Locate the cell with the specified text and output its (x, y) center coordinate. 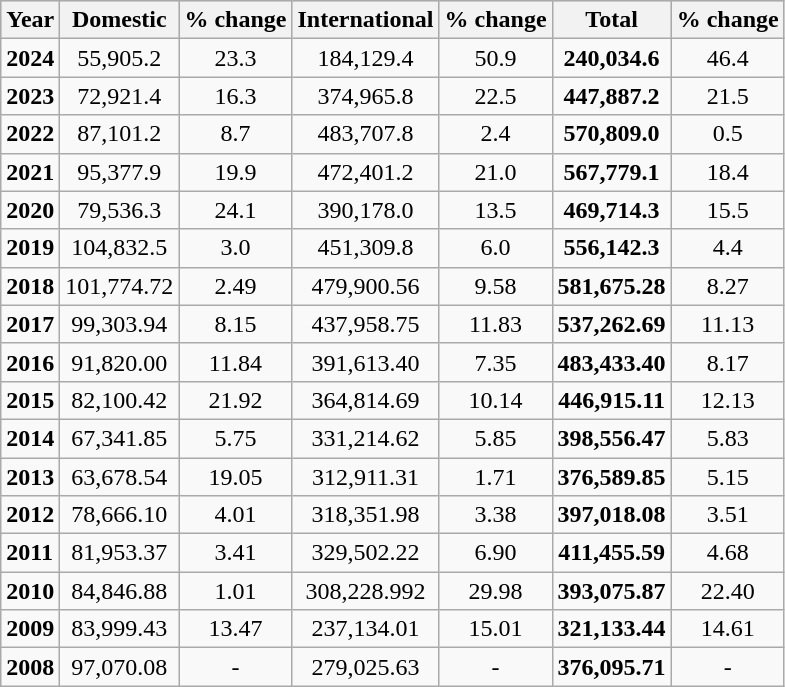
2019 (30, 248)
581,675.28 (612, 286)
15.5 (728, 210)
0.5 (728, 134)
3.51 (728, 515)
21.92 (236, 400)
2013 (30, 477)
321,133.44 (612, 629)
22.40 (728, 591)
8.17 (728, 362)
29.98 (496, 591)
2024 (30, 58)
570,809.0 (612, 134)
537,262.69 (612, 324)
483,707.8 (366, 134)
82,100.42 (120, 400)
10.14 (496, 400)
2018 (30, 286)
87,101.2 (120, 134)
12.13 (728, 400)
13.5 (496, 210)
447,887.2 (612, 96)
13.47 (236, 629)
14.61 (728, 629)
Total (612, 20)
84,846.88 (120, 591)
411,455.59 (612, 553)
2017 (30, 324)
446,915.11 (612, 400)
451,309.8 (366, 248)
2011 (30, 553)
6.0 (496, 248)
7.35 (496, 362)
2012 (30, 515)
2020 (30, 210)
101,774.72 (120, 286)
72,921.4 (120, 96)
23.3 (236, 58)
8.15 (236, 324)
2022 (30, 134)
19.9 (236, 172)
83,999.43 (120, 629)
397,018.08 (612, 515)
2015 (30, 400)
55,905.2 (120, 58)
4.4 (728, 248)
15.01 (496, 629)
376,095.71 (612, 667)
18.4 (728, 172)
8.27 (728, 286)
16.3 (236, 96)
95,377.9 (120, 172)
437,958.75 (366, 324)
5.83 (728, 438)
376,589.85 (612, 477)
374,965.8 (366, 96)
364,814.69 (366, 400)
11.83 (496, 324)
22.5 (496, 96)
2014 (30, 438)
4.01 (236, 515)
11.13 (728, 324)
318,351.98 (366, 515)
21.5 (728, 96)
184,129.4 (366, 58)
99,303.94 (120, 324)
398,556.47 (612, 438)
3.0 (236, 248)
2.49 (236, 286)
329,502.22 (366, 553)
567,779.1 (612, 172)
1.71 (496, 477)
5.15 (728, 477)
331,214.62 (366, 438)
279,025.63 (366, 667)
International (366, 20)
556,142.3 (612, 248)
9.58 (496, 286)
78,666.10 (120, 515)
4.68 (728, 553)
63,678.54 (120, 477)
2016 (30, 362)
3.38 (496, 515)
Year (30, 20)
483,433.40 (612, 362)
97,070.08 (120, 667)
50.9 (496, 58)
2008 (30, 667)
2010 (30, 591)
81,953.37 (120, 553)
2023 (30, 96)
312,911.31 (366, 477)
390,178.0 (366, 210)
2021 (30, 172)
308,228.992 (366, 591)
6.90 (496, 553)
Domestic (120, 20)
79,536.3 (120, 210)
240,034.6 (612, 58)
2.4 (496, 134)
46.4 (728, 58)
391,613.40 (366, 362)
5.85 (496, 438)
8.7 (236, 134)
21.0 (496, 172)
3.41 (236, 553)
2009 (30, 629)
1.01 (236, 591)
472,401.2 (366, 172)
469,714.3 (612, 210)
479,900.56 (366, 286)
19.05 (236, 477)
11.84 (236, 362)
104,832.5 (120, 248)
393,075.87 (612, 591)
91,820.00 (120, 362)
5.75 (236, 438)
237,134.01 (366, 629)
67,341.85 (120, 438)
24.1 (236, 210)
